Pinpoint the cell where the given text exists, returning its [X, Y] midpoint coordinate. 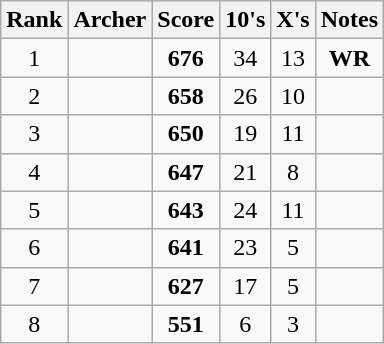
10's [246, 20]
658 [186, 96]
10 [293, 96]
26 [246, 96]
X's [293, 20]
627 [186, 286]
643 [186, 210]
Rank [34, 20]
641 [186, 248]
23 [246, 248]
Archer [110, 20]
647 [186, 172]
676 [186, 58]
34 [246, 58]
Notes [349, 20]
17 [246, 286]
24 [246, 210]
2 [34, 96]
1 [34, 58]
13 [293, 58]
551 [186, 324]
WR [349, 58]
19 [246, 134]
650 [186, 134]
Score [186, 20]
4 [34, 172]
7 [34, 286]
21 [246, 172]
